Detect which cell encompasses the target text, then output its (x, y) center coordinate. 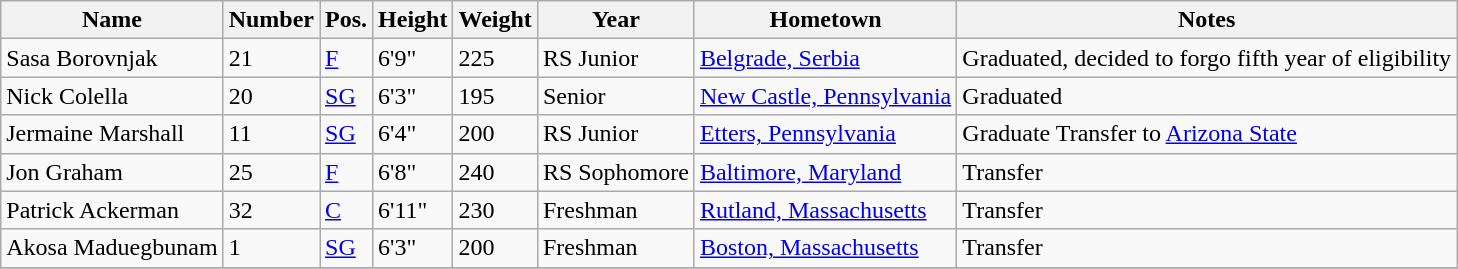
New Castle, Pennsylvania (825, 96)
Jermaine Marshall (112, 134)
Rutland, Massachusetts (825, 210)
Name (112, 20)
Nick Colella (112, 96)
6'9" (413, 58)
6'4" (413, 134)
Jon Graham (112, 172)
Pos. (346, 20)
RS Sophomore (616, 172)
Baltimore, Maryland (825, 172)
Sasa Borovnjak (112, 58)
Weight (495, 20)
Patrick Ackerman (112, 210)
240 (495, 172)
Graduated (1207, 96)
21 (271, 58)
Boston, Massachusetts (825, 248)
Belgrade, Serbia (825, 58)
11 (271, 134)
225 (495, 58)
Height (413, 20)
Graduate Transfer to Arizona State (1207, 134)
25 (271, 172)
Etters, Pennsylvania (825, 134)
6'8" (413, 172)
Akosa Maduegbunam (112, 248)
6'11" (413, 210)
32 (271, 210)
230 (495, 210)
Year (616, 20)
Number (271, 20)
Graduated, decided to forgo fifth year of eligibility (1207, 58)
20 (271, 96)
195 (495, 96)
Hometown (825, 20)
1 (271, 248)
Senior (616, 96)
C (346, 210)
Notes (1207, 20)
